Locate the cell with the specified text and output its [X, Y] center coordinate. 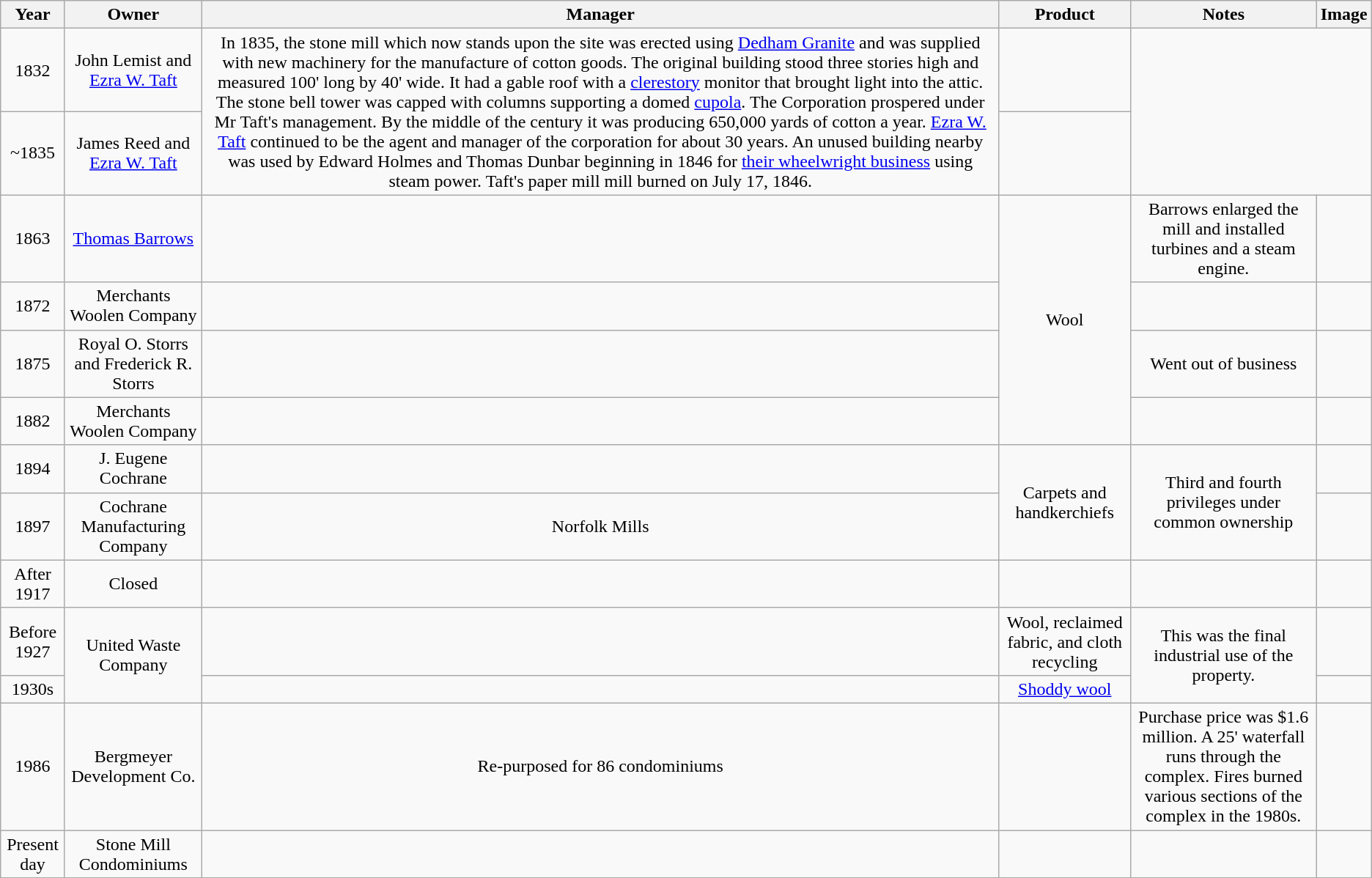
Product [1065, 15]
Notes [1224, 15]
United Waste Company [133, 655]
Wool [1065, 320]
Year [33, 15]
Third and fourth privileges under common ownership [1224, 503]
Thomas Barrows [133, 239]
This was the final industrial use of the property. [1224, 655]
1882 [33, 421]
Royal O. Storrs and Frederick R. Storrs [133, 364]
After 1917 [33, 583]
Barrows enlarged the mill and installed turbines and a steam engine. [1224, 239]
Re-purposed for 86 condominiums [600, 767]
1986 [33, 767]
John Lemist and Ezra W. Taft [133, 70]
Bergmeyer Development Co. [133, 767]
Owner [133, 15]
1894 [33, 469]
Went out of business [1224, 364]
1897 [33, 526]
Carpets and handkerchiefs [1065, 503]
1872 [33, 306]
James Reed and Ezra W. Taft [133, 153]
1863 [33, 239]
Present day [33, 853]
Stone Mill Condominiums [133, 853]
Closed [133, 583]
Before 1927 [33, 641]
1875 [33, 364]
~1835 [33, 153]
1930s [33, 689]
1832 [33, 70]
Shoddy wool [1065, 689]
Image [1344, 15]
Purchase price was $1.6 million. A 25' waterfall runs through the complex. Fires burned various sections of the complex in the 1980s. [1224, 767]
Manager [600, 15]
Norfolk Mills [600, 526]
Cochrane Manufacturing Company [133, 526]
J. Eugene Cochrane [133, 469]
Wool, reclaimed fabric, and cloth recycling [1065, 641]
